Capture the cell that displays the provided text and extract its (X, Y) central coordinate. 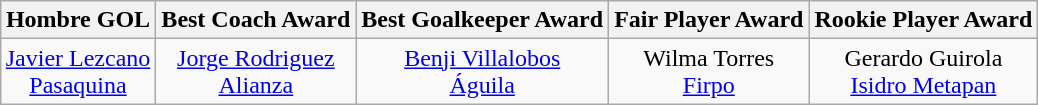
Hombre GOL (78, 20)
Benji VillalobosÁguila (482, 72)
Rookie Player Award (924, 20)
Best Goalkeeper Award (482, 20)
Jorge RodriguezAlianza (256, 72)
Fair Player Award (709, 20)
Javier LezcanoPasaquina (78, 72)
Best Coach Award (256, 20)
Wilma TorresFirpo (709, 72)
Gerardo GuirolaIsidro Metapan (924, 72)
